Identify which cell holds the provided text, then report its (X, Y) central coordinate. 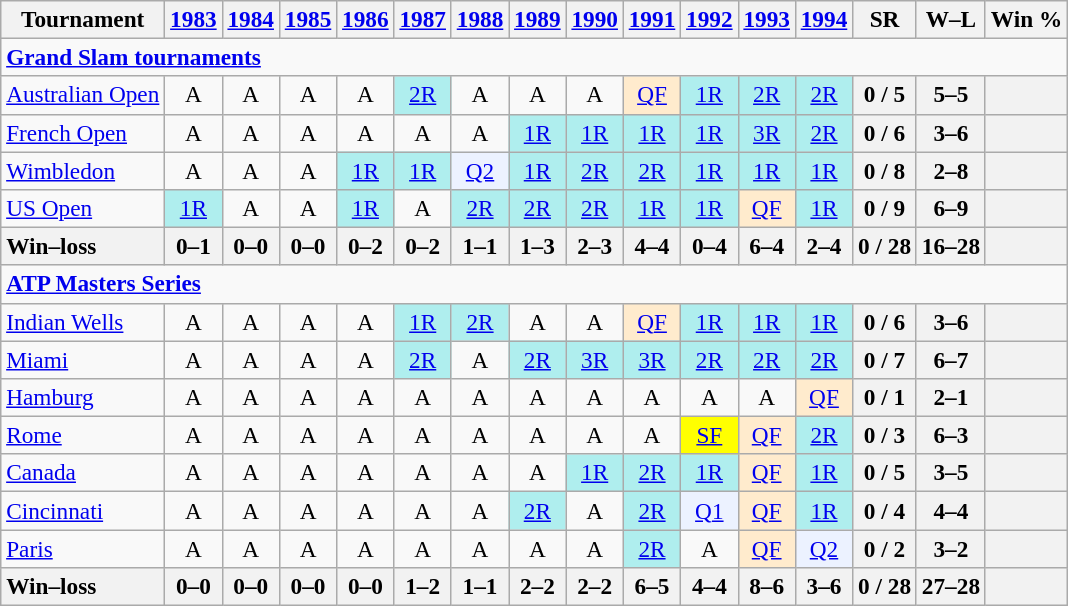
6–7 (950, 359)
6–9 (950, 208)
3–5 (950, 473)
Q1 (710, 510)
3–2 (950, 548)
1985 (308, 19)
16–28 (950, 246)
1990 (594, 19)
Indian Wells (83, 322)
5–5 (950, 95)
0–4 (710, 246)
Cincinnati (83, 510)
8–6 (766, 586)
6–3 (950, 435)
SR (885, 19)
US Open (83, 208)
1994 (824, 19)
Rome (83, 435)
1984 (250, 19)
Miami (83, 359)
0 / 8 (885, 170)
0 / 9 (885, 208)
1991 (652, 19)
6–5 (652, 586)
6–4 (766, 246)
0 / 3 (885, 435)
1989 (538, 19)
Hamburg (83, 397)
W–L (950, 19)
SF (710, 435)
2–4 (824, 246)
2–3 (594, 246)
Grand Slam tournaments (534, 57)
1–2 (422, 586)
1986 (366, 19)
1983 (194, 19)
Wimbledon (83, 170)
Win % (1026, 19)
Canada (83, 473)
French Open (83, 133)
1987 (422, 19)
Australian Open (83, 95)
1993 (766, 19)
0 / 7 (885, 359)
Paris (83, 548)
1992 (710, 19)
1988 (480, 19)
2–1 (950, 397)
0 / 2 (885, 548)
0 / 4 (885, 510)
2–8 (950, 170)
Tournament (83, 19)
ATP Masters Series (534, 284)
0 / 1 (885, 397)
0–1 (194, 246)
27–28 (950, 586)
1–3 (538, 246)
